Capture the cell that displays the provided text and extract its (x, y) central coordinate. 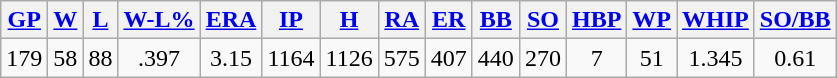
0.61 (795, 58)
270 (542, 58)
7 (596, 58)
W-L% (159, 20)
575 (402, 58)
.397 (159, 58)
HBP (596, 20)
SO/BB (795, 20)
51 (652, 58)
SO (542, 20)
WP (652, 20)
440 (496, 58)
IP (291, 20)
H (349, 20)
58 (66, 58)
WHIP (716, 20)
407 (448, 58)
3.15 (231, 58)
88 (100, 58)
1.345 (716, 58)
ER (448, 20)
RA (402, 20)
L (100, 20)
1164 (291, 58)
179 (24, 58)
ERA (231, 20)
1126 (349, 58)
BB (496, 20)
W (66, 20)
GP (24, 20)
